Identify which cell holds the provided text, then report its [x, y] central coordinate. 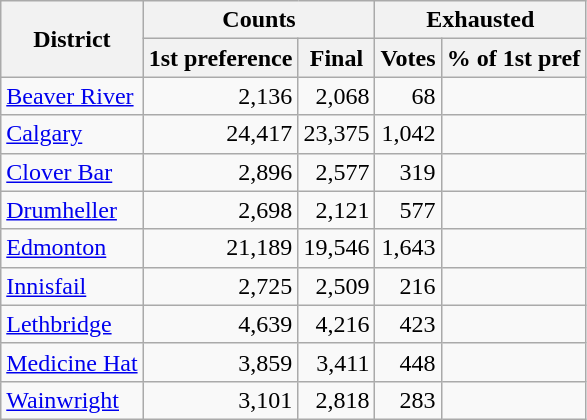
448 [408, 362]
3,859 [220, 362]
2,068 [336, 96]
19,546 [336, 248]
2,818 [336, 400]
1,643 [408, 248]
Lethbridge [72, 324]
Drumheller [72, 210]
319 [408, 172]
Wainwright [72, 400]
24,417 [220, 134]
2,725 [220, 286]
Votes [408, 58]
2,577 [336, 172]
3,411 [336, 362]
4,639 [220, 324]
2,509 [336, 286]
District [72, 39]
2,136 [220, 96]
21,189 [220, 248]
216 [408, 286]
Exhausted [480, 20]
4,216 [336, 324]
Medicine Hat [72, 362]
1st preference [220, 58]
Calgary [72, 134]
68 [408, 96]
Beaver River [72, 96]
2,698 [220, 210]
Final [336, 58]
Edmonton [72, 248]
2,896 [220, 172]
423 [408, 324]
577 [408, 210]
3,101 [220, 400]
Innisfail [72, 286]
% of 1st pref [514, 58]
Counts [259, 20]
1,042 [408, 134]
Clover Bar [72, 172]
23,375 [336, 134]
2,121 [336, 210]
283 [408, 400]
